Return the [X, Y] coordinate for the center point of the cell that contains the specified text.  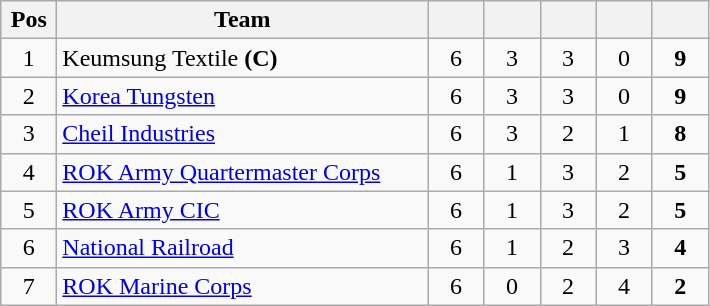
Keumsung Textile (C) [242, 58]
Cheil Industries [242, 134]
8 [680, 134]
National Railroad [242, 248]
ROK Marine Corps [242, 286]
Team [242, 20]
Korea Tungsten [242, 96]
Pos [29, 20]
7 [29, 286]
ROK Army Quartermaster Corps [242, 172]
ROK Army CIC [242, 210]
